Identify which cell holds the provided text, then report its [x, y] central coordinate. 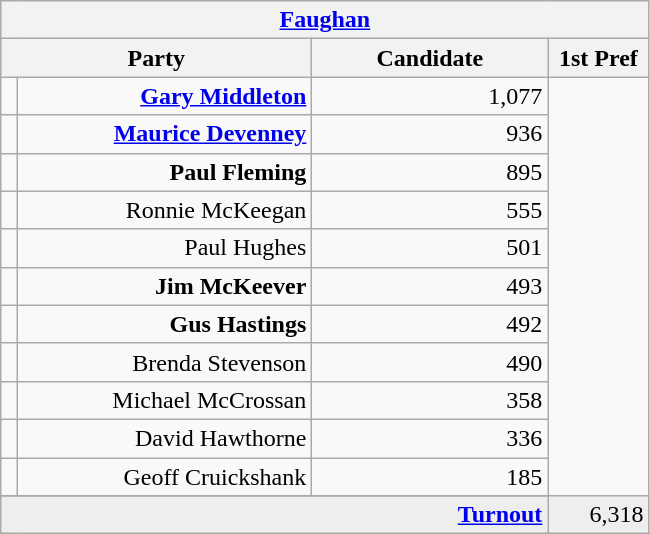
Michael McCrossan [164, 400]
358 [430, 400]
936 [430, 134]
Paul Fleming [164, 172]
Geoff Cruickshank [164, 477]
1,077 [430, 96]
493 [430, 286]
Brenda Stevenson [164, 362]
490 [430, 362]
Maurice Devenney [164, 134]
Gus Hastings [164, 324]
Ronnie McKeegan [164, 210]
David Hawthorne [164, 438]
185 [430, 477]
Faughan [325, 20]
895 [430, 172]
336 [430, 438]
Gary Middleton [164, 96]
492 [430, 324]
6,318 [598, 515]
1st Pref [598, 58]
Candidate [430, 58]
Paul Hughes [164, 248]
555 [430, 210]
501 [430, 248]
Turnout [274, 515]
Jim McKeever [164, 286]
Party [156, 58]
